Detect which cell encompasses the target text, then output its [X, Y] center coordinate. 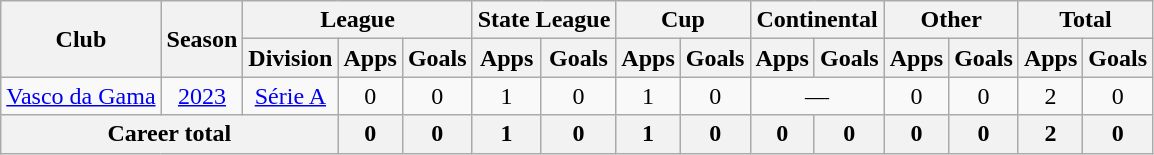
Série A [290, 96]
Career total [170, 134]
Continental [817, 20]
Other [951, 20]
— [817, 96]
Club [81, 39]
2023 [202, 96]
Season [202, 39]
Vasco da Gama [81, 96]
Cup [683, 20]
Division [290, 58]
League [358, 20]
Total [1085, 20]
State League [544, 20]
